Search for the cell housing the specified text and yield its [x, y] center coordinate. 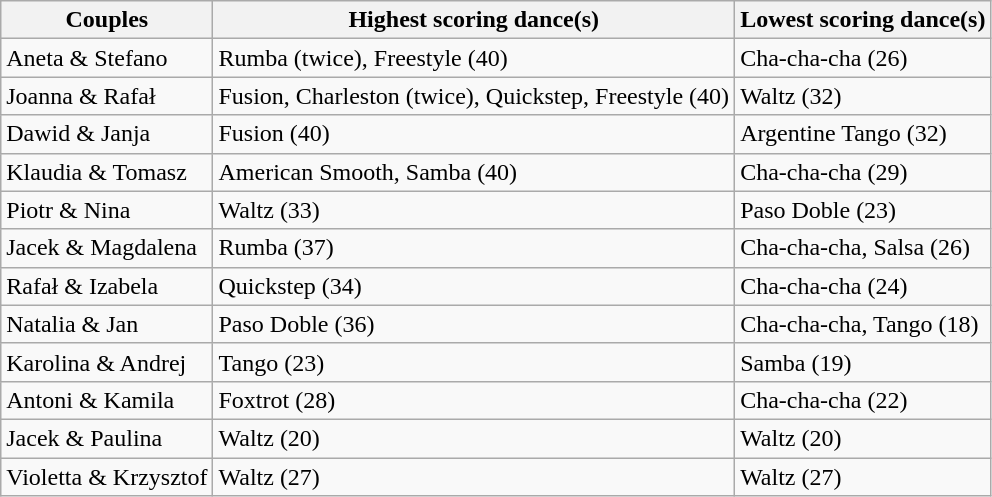
Argentine Tango (32) [863, 134]
Rumba (37) [474, 248]
Rafał & Izabela [107, 286]
Cha-cha-cha (22) [863, 400]
Jacek & Magdalena [107, 248]
Piotr & Nina [107, 210]
Fusion (40) [474, 134]
Antoni & Kamila [107, 400]
Foxtrot (28) [474, 400]
Aneta & Stefano [107, 58]
Paso Doble (23) [863, 210]
Waltz (32) [863, 96]
Natalia & Jan [107, 324]
Waltz (33) [474, 210]
Joanna & Rafał [107, 96]
Paso Doble (36) [474, 324]
Samba (19) [863, 362]
Klaudia & Tomasz [107, 172]
Cha-cha-cha, Salsa (26) [863, 248]
Couples [107, 20]
Violetta & Krzysztof [107, 477]
Cha-cha-cha (24) [863, 286]
Cha-cha-cha, Tango (18) [863, 324]
American Smooth, Samba (40) [474, 172]
Quickstep (34) [474, 286]
Cha-cha-cha (26) [863, 58]
Cha-cha-cha (29) [863, 172]
Rumba (twice), Freestyle (40) [474, 58]
Karolina & Andrej [107, 362]
Fusion, Charleston (twice), Quickstep, Freestyle (40) [474, 96]
Dawid & Janja [107, 134]
Jacek & Paulina [107, 438]
Tango (23) [474, 362]
Highest scoring dance(s) [474, 20]
Lowest scoring dance(s) [863, 20]
